From the cell containing the given text, extract its center point as (X, Y) coordinate. 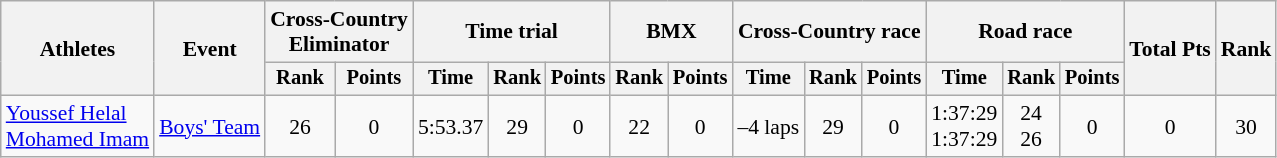
Cross-Country race (829, 32)
Athletes (78, 48)
Boys' Team (210, 126)
Cross-CountryEliminator (339, 32)
30 (1246, 126)
26 (300, 126)
Total Pts (1170, 48)
BMX (671, 32)
Time trial (512, 32)
1:37:291:37:29 (964, 126)
2426 (1031, 126)
Road race (1025, 32)
–4 laps (768, 126)
22 (639, 126)
Youssef HelalMohamed Imam (78, 126)
5:53.37 (450, 126)
Event (210, 48)
